Determine the (X, Y) coordinate at the center of the cell enclosing the given text.  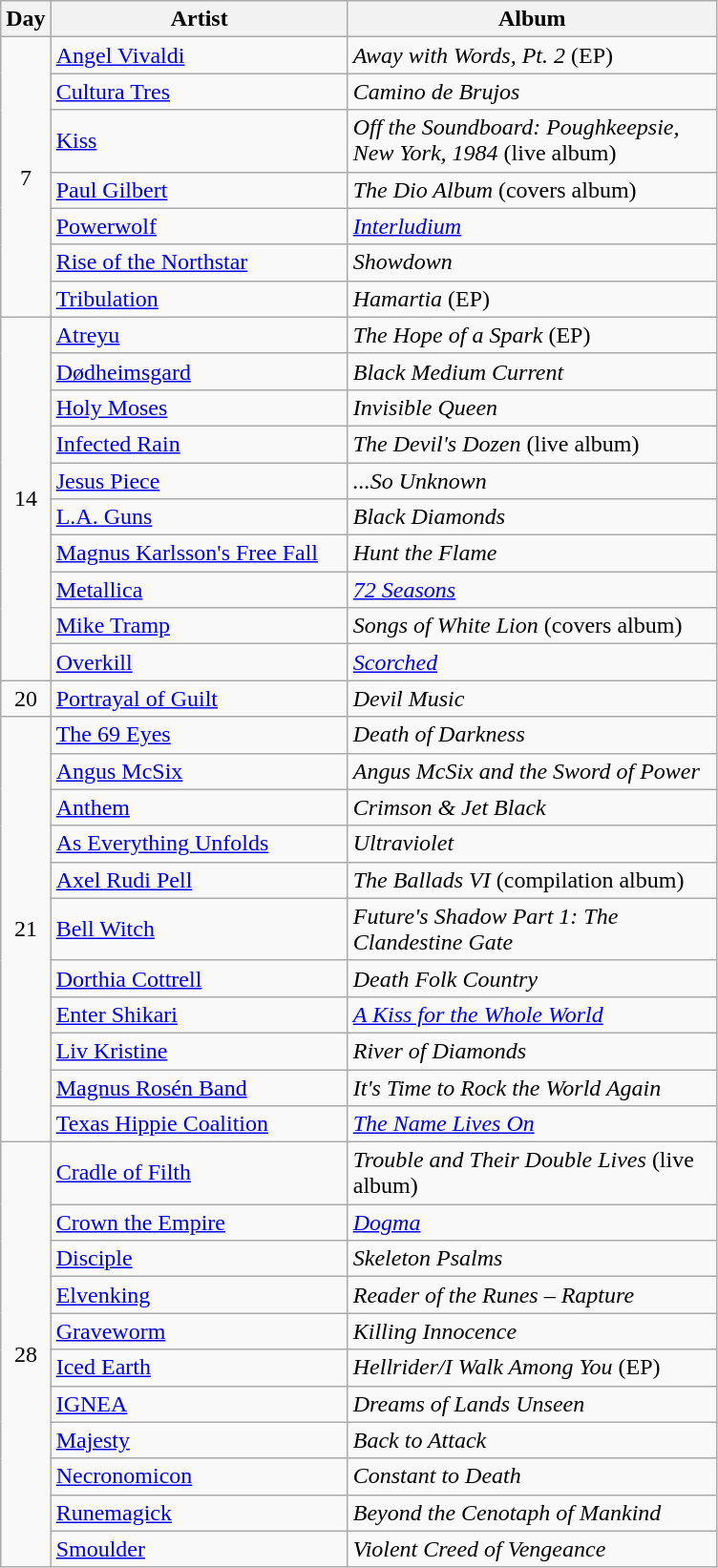
Atreyu (199, 335)
Camino de Brujos (532, 92)
Devil Music (532, 699)
Jesus Piece (199, 480)
28 (26, 1355)
The Devil's Dozen (live album) (532, 444)
Dogma (532, 1223)
Infected Rain (199, 444)
Constant to Death (532, 1476)
The Dio Album (covers album) (532, 190)
21 (26, 930)
Hellrider/I Walk Among You (EP) (532, 1368)
Day (26, 19)
As Everything Unfolds (199, 844)
Beyond the Cenotaph of Mankind (532, 1513)
Rise of the Northstar (199, 262)
Dorthia Cottrell (199, 978)
Angus McSix (199, 771)
Interludium (532, 226)
Skeleton Psalms (532, 1259)
Future's Shadow Part 1: The Clandestine Gate (532, 930)
Back to Attack (532, 1440)
Runemagick (199, 1513)
Paul Gilbert (199, 190)
Necronomicon (199, 1476)
Overkill (199, 662)
Metallica (199, 590)
Cultura Tres (199, 92)
Away with Words, Pt. 2 (EP) (532, 55)
Iced Earth (199, 1368)
Mike Tramp (199, 626)
The 69 Eyes (199, 735)
River of Diamonds (532, 1051)
Off the Soundboard: Poughkeepsie, New York, 1984 (live album) (532, 141)
Magnus Karlsson's Free Fall (199, 554)
Enter Shikari (199, 1014)
Angel Vivaldi (199, 55)
Dødheimsgard (199, 371)
Trouble and Their Double Lives (live album) (532, 1174)
Holy Moses (199, 408)
Smoulder (199, 1549)
Black Diamonds (532, 517)
L.A. Guns (199, 517)
Death of Darkness (532, 735)
Texas Hippie Coalition (199, 1124)
Kiss (199, 141)
Artist (199, 19)
Angus McSix and the Sword of Power (532, 771)
Axel Rudi Pell (199, 880)
Magnus Rosén Band (199, 1087)
72 Seasons (532, 590)
Liv Kristine (199, 1051)
Dreams of Lands Unseen (532, 1404)
Hamartia (EP) (532, 299)
Reader of the Runes – Rapture (532, 1295)
20 (26, 699)
It's Time to Rock the World Again (532, 1087)
Majesty (199, 1440)
Crimson & Jet Black (532, 807)
Black Medium Current (532, 371)
The Name Lives On (532, 1124)
Bell Witch (199, 930)
Violent Creed of Vengeance (532, 1549)
Elvenking (199, 1295)
Crown the Empire (199, 1223)
Disciple (199, 1259)
Cradle of Filth (199, 1174)
Album (532, 19)
IGNEA (199, 1404)
14 (26, 498)
Ultraviolet (532, 844)
Tribulation (199, 299)
The Hope of a Spark (EP) (532, 335)
7 (26, 178)
Scorched (532, 662)
Songs of White Lion (covers album) (532, 626)
Graveworm (199, 1331)
Anthem (199, 807)
Hunt the Flame (532, 554)
A Kiss for the Whole World (532, 1014)
Killing Innocence (532, 1331)
...So Unknown (532, 480)
Showdown (532, 262)
Invisible Queen (532, 408)
Portrayal of Guilt (199, 699)
Death Folk Country (532, 978)
Powerwolf (199, 226)
The Ballads VI (compilation album) (532, 880)
